For the text-containing cell, return its midpoint in (X, Y) coordinate format. 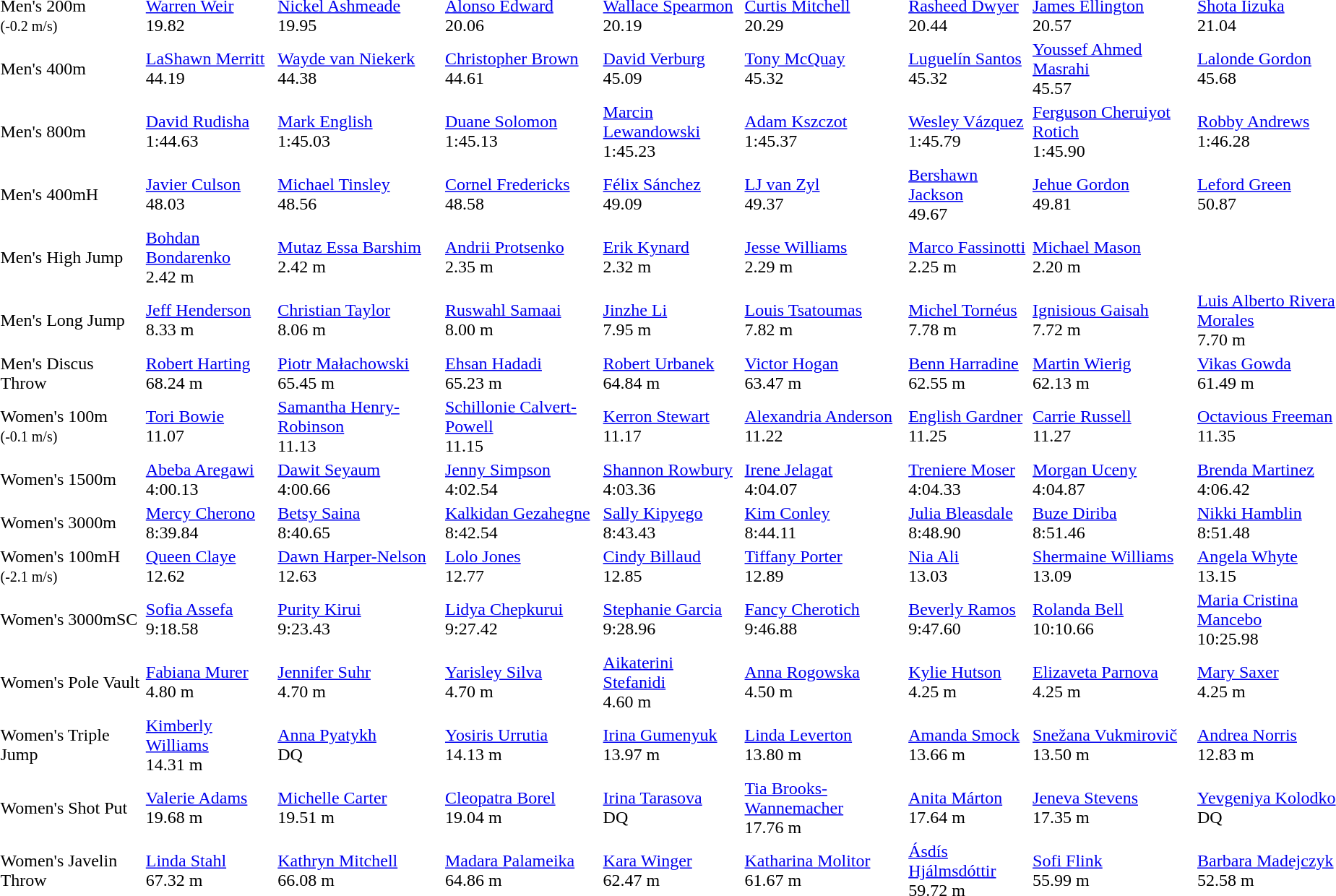
Duane Solomon 1:45.13 (522, 132)
Irene Jelagat 4:04.07 (824, 480)
Robert Harting 68.24 m (210, 373)
Adam Kszczot 1:45.37 (824, 132)
Javier Culson 48.03 (210, 194)
Kim Conley 8:44.11 (824, 523)
Queen Claye 12.62 (210, 567)
Jesse Williams 2.29 m (824, 257)
Michel Tornéus 7.78 m (968, 320)
Beverly Ramos 9:47.60 (968, 619)
Luguelín Santos 45.32 (968, 69)
Irina Tarasova DQ (672, 808)
Treniere Moser 4:04.33 (968, 480)
Yosiris Urrutia 14.13 m (522, 745)
Julia Bleasdale 8:48.90 (968, 523)
Tori Bowie 11.07 (210, 426)
Jeneva Stevens 17.35 m (1113, 808)
Lidya Chepkurui 9:27.42 (522, 619)
Jennifer Suhr 4.70 m (360, 682)
Samantha Henry-Robinson 11.13 (360, 426)
David Verburg 45.09 (672, 69)
Purity Kirui 9:23.43 (360, 619)
Aikaterini Stefanidi 4.60 m (672, 682)
Christopher Brown 44.61 (522, 69)
Kerron Stewart 11.17 (672, 426)
Marco Fassinotti 2.25 m (968, 257)
Stephanie Garcia 9:28.96 (672, 619)
Anita Márton 17.64 m (968, 808)
Valerie Adams 19.68 m (210, 808)
English Gardner 11.25 (968, 426)
LaShawn Merritt 44.19 (210, 69)
Ignisious Gaisah 7.72 m (1113, 320)
Mercy Cherono 8:39.84 (210, 523)
Piotr Małachowski 65.45 m (360, 373)
Dawn Harper-Nelson 12.63 (360, 567)
Jeff Henderson 8.33 m (210, 320)
Tony McQuay 45.32 (824, 69)
Erik Kynard 2.32 m (672, 257)
Dawit Seyaum 4:00.66 (360, 480)
Sofia Assefa 9:18.58 (210, 619)
Morgan Uceny 4:04.87 (1113, 480)
Carrie Russell 11.27 (1113, 426)
Kalkidan Gezahegne 8:42.54 (522, 523)
Félix Sánchez 49.09 (672, 194)
Alexandria Anderson 11.22 (824, 426)
Christian Taylor 8.06 m (360, 320)
Shermaine Williams 13.09 (1113, 567)
Youssef Ahmed Masrahi 45.57 (1113, 69)
Sally Kipyego 8:43.43 (672, 523)
Michael Tinsley 48.56 (360, 194)
Irina Gumenyuk 13.97 m (672, 745)
Tia Brooks-Wannemacher 17.76 m (824, 808)
Amanda Smock 13.66 m (968, 745)
Benn Harradine 62.55 m (968, 373)
Yarisley Silva 4.70 m (522, 682)
Fabiana Murer 4.80 m (210, 682)
Jehue Gordon 49.81 (1113, 194)
Cornel Fredericks 48.58 (522, 194)
Elizaveta Parnova 4.25 m (1113, 682)
Mutaz Essa Barshim 2.42 m (360, 257)
Abeba Aregawi 4:00.13 (210, 480)
Michelle Carter 19.51 m (360, 808)
Bershawn Jackson 49.67 (968, 194)
Wayde van Niekerk 44.38 (360, 69)
Jinzhe Li 7.95 m (672, 320)
Kylie Hutson 4.25 m (968, 682)
Schillonie Calvert-Powell 11.15 (522, 426)
Ferguson Cheruiyot Rotich 1:45.90 (1113, 132)
Kimberly Williams 14.31 m (210, 745)
David Rudisha 1:44.63 (210, 132)
Marcin Lewandowski 1:45.23 (672, 132)
Wesley Vázquez 1:45.79 (968, 132)
Linda Leverton 13.80 m (824, 745)
Ruswahl Samaai 8.00 m (522, 320)
Martin Wierig 62.13 m (1113, 373)
Shannon Rowbury 4:03.36 (672, 480)
Louis Tsatoumas 7.82 m (824, 320)
Robert Urbanek 64.84 m (672, 373)
Michael Mason 2.20 m (1113, 257)
Rolanda Bell 10:10.66 (1113, 619)
Buze Diriba 8:51.46 (1113, 523)
Bohdan Bondarenko 2.42 m (210, 257)
LJ van Zyl 49.37 (824, 194)
Fancy Cherotich 9:46.88 (824, 619)
Victor Hogan 63.47 m (824, 373)
Ehsan Hadadi 65.23 m (522, 373)
Anna Rogowska 4.50 m (824, 682)
Nia Ali 13.03 (968, 567)
Tiffany Porter 12.89 (824, 567)
Cindy Billaud 12.85 (672, 567)
Anna Pyatykh DQ (360, 745)
Jenny Simpson 4:02.54 (522, 480)
Mark English 1:45.03 (360, 132)
Lolo Jones 12.77 (522, 567)
Andrii Protsenko 2.35 m (522, 257)
Snežana Vukmirovič 13.50 m (1113, 745)
Cleopatra Borel 19.04 m (522, 808)
Betsy Saina 8:40.65 (360, 523)
